Provide the [x, y] coordinate of the cell's center where the given text is located.  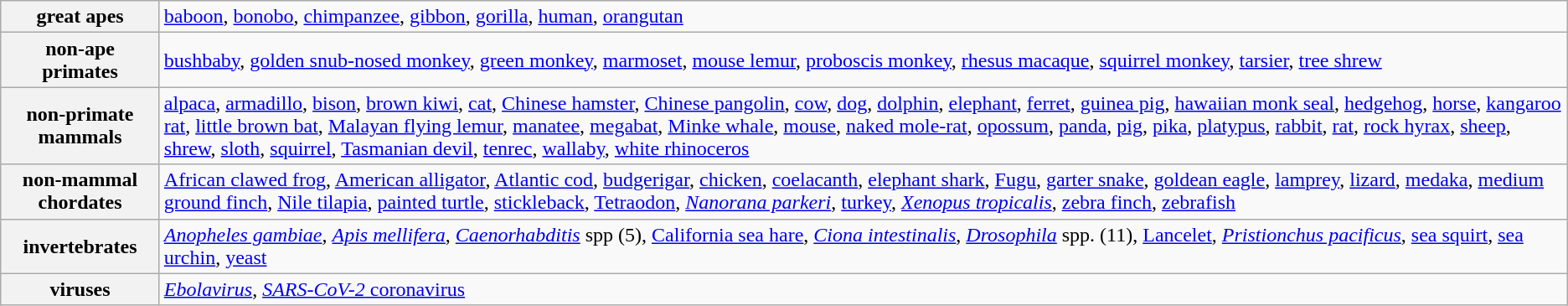
non-mammal chordates [80, 191]
baboon, bonobo, chimpanzee, gibbon, gorilla, human, orangutan [863, 17]
great apes [80, 17]
non-primate mammals [80, 126]
viruses [80, 289]
invertebrates [80, 246]
non-ape primates [80, 60]
Ebolavirus, SARS-CoV-2 coronavirus [863, 289]
bushbaby, golden snub-nosed monkey, green monkey, marmoset, mouse lemur, proboscis monkey, rhesus macaque, squirrel monkey, tarsier, tree shrew [863, 60]
